Return the [X, Y] coordinate for the center point of the cell that contains the specified text.  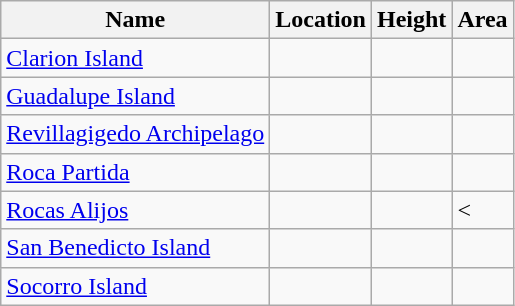
Rocas Alijos [136, 210]
Height [411, 20]
Revillagigedo Archipelago [136, 134]
Roca Partida [136, 172]
Clarion Island [136, 58]
San Benedicto Island [136, 248]
Area [482, 20]
< [482, 210]
Name [136, 20]
Socorro Island [136, 286]
Location [321, 20]
Guadalupe Island [136, 96]
